Return the (X, Y) coordinate for the center point of the cell that contains the specified text.  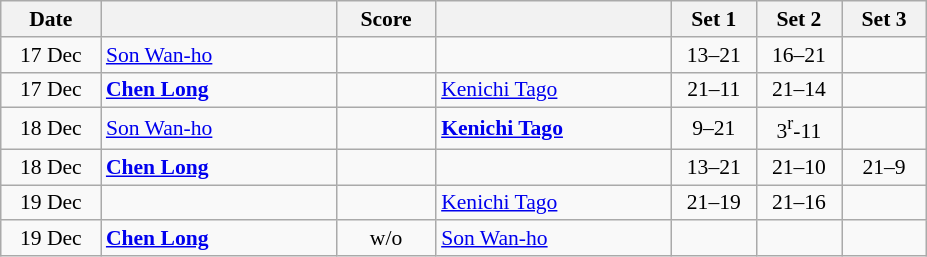
21–11 (714, 90)
Set 2 (798, 19)
21–14 (798, 90)
Score (386, 19)
w/o (386, 239)
16–21 (798, 55)
21–10 (798, 167)
Set 1 (714, 19)
21–16 (798, 203)
3r-11 (798, 128)
Date (51, 19)
9–21 (714, 128)
Set 3 (884, 19)
21–19 (714, 203)
21–9 (884, 167)
